For the text-containing cell, return its midpoint in [x, y] coordinate format. 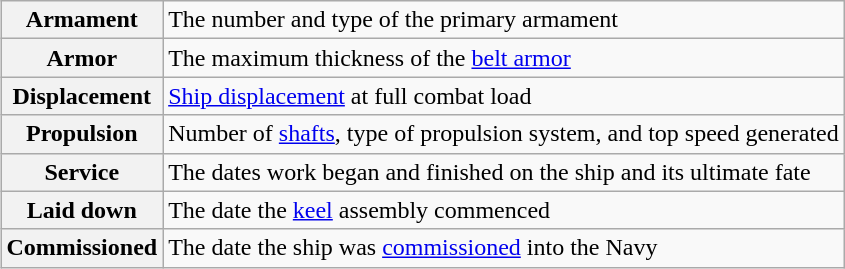
Displacement [82, 96]
Armor [82, 58]
Ship displacement at full combat load [504, 96]
Commissioned [82, 248]
The date the keel assembly commenced [504, 210]
The date the ship was commissioned into the Navy [504, 248]
Propulsion [82, 134]
The maximum thickness of the belt armor [504, 58]
Service [82, 172]
Laid down [82, 210]
The dates work began and finished on the ship and its ultimate fate [504, 172]
The number and type of the primary armament [504, 20]
Number of shafts, type of propulsion system, and top speed generated [504, 134]
Armament [82, 20]
